Search for the cell housing the specified text and yield its [x, y] center coordinate. 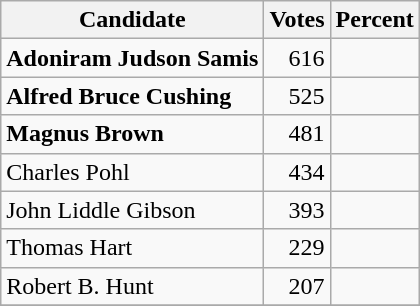
Adoniram Judson Samis [132, 58]
525 [297, 96]
Alfred Bruce Cushing [132, 96]
Candidate [132, 20]
Magnus Brown [132, 134]
Percent [374, 20]
229 [297, 248]
207 [297, 286]
Thomas Hart [132, 248]
393 [297, 210]
Votes [297, 20]
Robert B. Hunt [132, 286]
John Liddle Gibson [132, 210]
481 [297, 134]
434 [297, 172]
616 [297, 58]
Charles Pohl [132, 172]
